Detect which cell encompasses the target text, then output its (x, y) center coordinate. 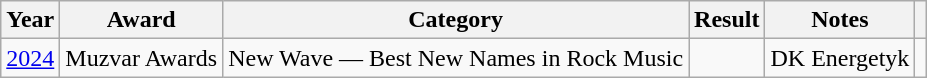
Muzvar Awards (142, 58)
Category (456, 20)
Year (30, 20)
Notes (840, 20)
Award (142, 20)
DK Energetyk (840, 58)
2024 (30, 58)
New Wave — Best New Names in Rock Music (456, 58)
Result (727, 20)
